Determine the [x, y] coordinate at the center of the cell enclosing the given text.  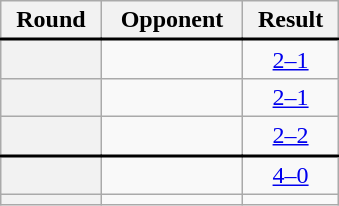
Result [290, 20]
Round [51, 20]
2–2 [290, 136]
4–0 [290, 174]
Opponent [172, 20]
